Pinpoint the cell where the given text exists, returning its (x, y) midpoint coordinate. 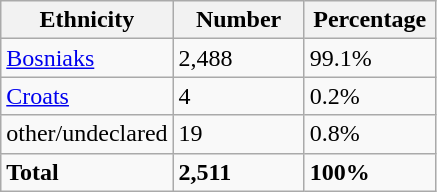
Ethnicity (87, 20)
99.1% (370, 58)
2,511 (238, 172)
Croats (87, 96)
19 (238, 134)
Percentage (370, 20)
0.2% (370, 96)
Number (238, 20)
2,488 (238, 58)
other/undeclared (87, 134)
0.8% (370, 134)
Bosniaks (87, 58)
4 (238, 96)
100% (370, 172)
Total (87, 172)
